Capture the cell that displays the provided text and extract its (x, y) central coordinate. 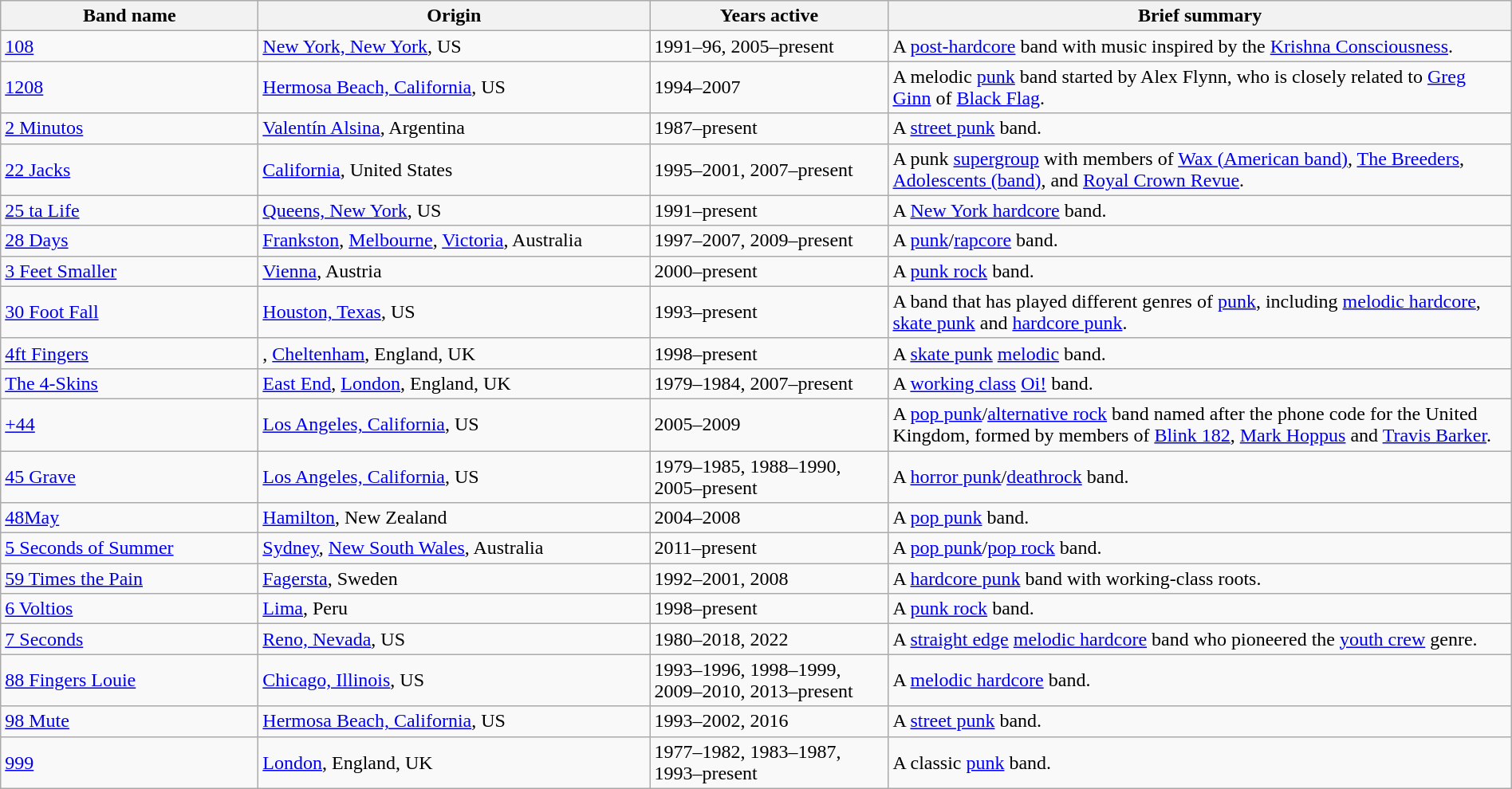
1980–2018, 2022 (769, 639)
A skate punk melodic band. (1199, 353)
1977–1982, 1983–1987, 1993–present (769, 762)
1995–2001, 2007–present (769, 169)
Brief summary (1199, 16)
A classic punk band. (1199, 762)
98 Mute (129, 721)
Fagersta, Sweden (455, 579)
2004–2008 (769, 518)
A punk/rapcore band. (1199, 241)
+44 (129, 424)
Valentín Alsina, Argentina (455, 128)
1979–1984, 2007–present (769, 383)
1994–2007 (769, 88)
108 (129, 46)
6 Voltios (129, 609)
4ft Fingers (129, 353)
A punk supergroup with members of Wax (American band), The Breeders, Adolescents (band), and Royal Crown Revue. (1199, 169)
A New York hardcore band. (1199, 210)
Vienna, Austria (455, 271)
New York, New York, US (455, 46)
California, United States (455, 169)
A melodic punk band started by Alex Flynn, who is closely related to Greg Ginn of Black Flag. (1199, 88)
88 Fingers Louie (129, 681)
A working class Oi! band. (1199, 383)
Sydney, New South Wales, Australia (455, 548)
Chicago, Illinois, US (455, 681)
1991–96, 2005–present (769, 46)
A pop punk/pop rock band. (1199, 548)
Reno, Nevada, US (455, 639)
A band that has played different genres of punk, including melodic hardcore, skate punk and hardcore punk. (1199, 312)
A pop punk band. (1199, 518)
3 Feet Smaller (129, 271)
Queens, New York, US (455, 210)
48May (129, 518)
1993–1996, 1998–1999, 2009–2010, 2013–present (769, 681)
East End, London, England, UK (455, 383)
2005–2009 (769, 424)
1993–present (769, 312)
Frankston, Melbourne, Victoria, Australia (455, 241)
Hamilton, New Zealand (455, 518)
45 Grave (129, 477)
A horror punk/deathrock band. (1199, 477)
1979–1985, 1988–1990, 2005–present (769, 477)
The 4-Skins (129, 383)
999 (129, 762)
, Cheltenham, England, UK (455, 353)
59 Times the Pain (129, 579)
Years active (769, 16)
1993–2002, 2016 (769, 721)
Origin (455, 16)
A straight edge melodic hardcore band who pioneered the youth crew genre. (1199, 639)
5 Seconds of Summer (129, 548)
2000–present (769, 271)
22 Jacks (129, 169)
1208 (129, 88)
28 Days (129, 241)
1992–2001, 2008 (769, 579)
London, England, UK (455, 762)
1991–present (769, 210)
Houston, Texas, US (455, 312)
7 Seconds (129, 639)
Band name (129, 16)
A hardcore punk band with working-class roots. (1199, 579)
2011–present (769, 548)
30 Foot Fall (129, 312)
1987–present (769, 128)
1997–2007, 2009–present (769, 241)
A post-hardcore band with music inspired by the Krishna Consciousness. (1199, 46)
A pop punk/alternative rock band named after the phone code for the United Kingdom, formed by members of Blink 182, Mark Hoppus and Travis Barker. (1199, 424)
A melodic hardcore band. (1199, 681)
Lima, Peru (455, 609)
2 Minutos (129, 128)
25 ta Life (129, 210)
